Output the (X, Y) coordinate of the center of the cell containing the given text.  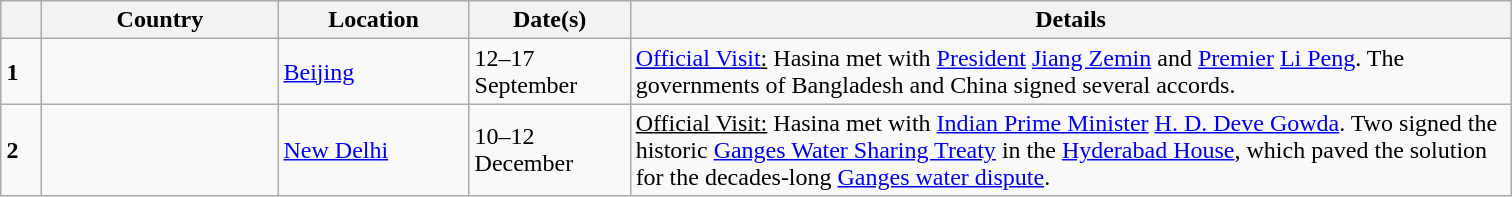
Official Visit: Hasina met with President Jiang Zemin and Premier Li Peng. The governments of Bangladesh and China signed several accords. (1070, 72)
Country (160, 20)
10–12 December (550, 150)
Date(s) (550, 20)
Beijing (374, 72)
Location (374, 20)
12–17 September (550, 72)
1 (22, 72)
Details (1070, 20)
2 (22, 150)
New Delhi (374, 150)
